Extract the [X, Y] coordinate from the center of the cell holding the provided text.  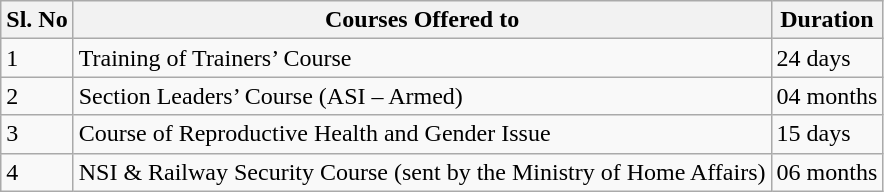
Section Leaders’ Course (ASI – Armed) [422, 96]
Courses Offered to [422, 20]
4 [37, 172]
NSI & Railway Security Course (sent by the Ministry of Home Affairs) [422, 172]
04 months [827, 96]
Duration [827, 20]
24 days [827, 58]
1 [37, 58]
06 months [827, 172]
Training of Trainers’ Course [422, 58]
15 days [827, 134]
Sl. No [37, 20]
3 [37, 134]
Course of Reproductive Health and Gender Issue [422, 134]
2 [37, 96]
